Return the (X, Y) coordinate for the center point of the cell that contains the specified text.  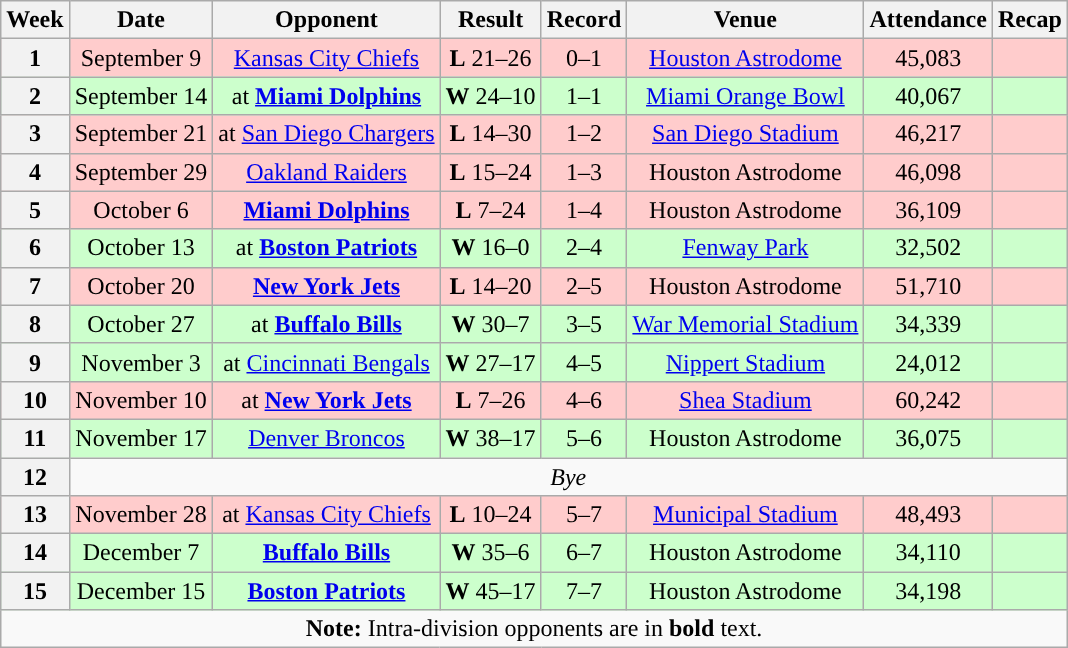
at New York Jets (326, 400)
L 15–24 (490, 172)
October 27 (141, 324)
6 (35, 248)
L 14–30 (490, 134)
3 (35, 134)
11 (35, 438)
Miami Orange Bowl (746, 96)
Opponent (326, 20)
Note: Intra-division opponents are in bold text. (534, 629)
Result (490, 20)
1–1 (584, 96)
Week (35, 20)
L 21–26 (490, 58)
at Cincinnati Bengals (326, 362)
September 29 (141, 172)
at San Diego Chargers (326, 134)
2–5 (584, 286)
4–5 (584, 362)
Recap (1030, 20)
W 16–0 (490, 248)
October 6 (141, 210)
September 9 (141, 58)
34,110 (928, 553)
W 38–17 (490, 438)
Boston Patriots (326, 591)
12 (35, 477)
36,109 (928, 210)
San Diego Stadium (746, 134)
0–1 (584, 58)
November 17 (141, 438)
Fenway Park (746, 248)
October 20 (141, 286)
October 13 (141, 248)
Miami Dolphins (326, 210)
Venue (746, 20)
Bye (568, 477)
Nippert Stadium (746, 362)
at Boston Patriots (326, 248)
September 21 (141, 134)
9 (35, 362)
November 3 (141, 362)
32,502 (928, 248)
5–7 (584, 515)
13 (35, 515)
7–7 (584, 591)
1–4 (584, 210)
34,339 (928, 324)
W 24–10 (490, 96)
51,710 (928, 286)
36,075 (928, 438)
1–3 (584, 172)
8 (35, 324)
December 15 (141, 591)
Shea Stadium (746, 400)
5 (35, 210)
46,217 (928, 134)
40,067 (928, 96)
7 (35, 286)
War Memorial Stadium (746, 324)
L 14–20 (490, 286)
48,493 (928, 515)
Record (584, 20)
1 (35, 58)
L 7–24 (490, 210)
3–5 (584, 324)
at Kansas City Chiefs (326, 515)
6–7 (584, 553)
24,012 (928, 362)
34,198 (928, 591)
5–6 (584, 438)
W 45–17 (490, 591)
Buffalo Bills (326, 553)
1–2 (584, 134)
November 10 (141, 400)
2 (35, 96)
60,242 (928, 400)
New York Jets (326, 286)
W 27–17 (490, 362)
Denver Broncos (326, 438)
Municipal Stadium (746, 515)
at Miami Dolphins (326, 96)
46,098 (928, 172)
November 28 (141, 515)
Oakland Raiders (326, 172)
14 (35, 553)
December 7 (141, 553)
L 7–26 (490, 400)
at Buffalo Bills (326, 324)
September 14 (141, 96)
4–6 (584, 400)
Kansas City Chiefs (326, 58)
Date (141, 20)
W 35–6 (490, 553)
2–4 (584, 248)
4 (35, 172)
W 30–7 (490, 324)
L 10–24 (490, 515)
Attendance (928, 20)
15 (35, 591)
10 (35, 400)
45,083 (928, 58)
